Scan for the cell matching the given text and deliver its (X, Y) coordinate at center. 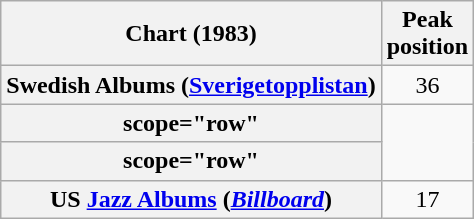
Peakposition (427, 34)
Chart (1983) (191, 34)
US Jazz Albums (Billboard) (191, 199)
36 (427, 85)
Swedish Albums (Sverigetopplistan) (191, 85)
17 (427, 199)
